Provide the [x, y] coordinate of the cell's center where the given text is located.  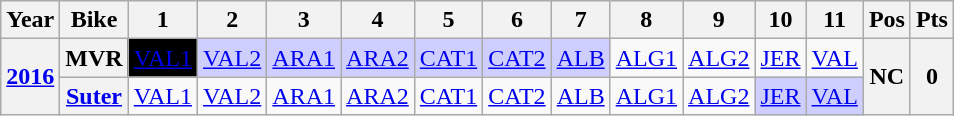
4 [378, 20]
2 [232, 20]
Pts [932, 20]
Suter [94, 96]
3 [304, 20]
6 [517, 20]
9 [719, 20]
10 [780, 20]
Pos [886, 20]
Year [30, 20]
2016 [30, 77]
MVR [94, 58]
Bike [94, 20]
7 [580, 20]
1 [162, 20]
11 [834, 20]
0 [932, 77]
8 [646, 20]
5 [448, 20]
NC [886, 77]
